Find where the given text appears and provide that cell's center as (X, Y) coordinate. 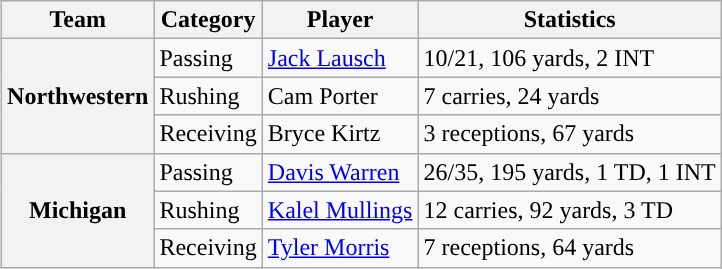
Michigan (78, 210)
Davis Warren (340, 172)
Bryce Kirtz (340, 134)
7 receptions, 64 yards (570, 248)
7 carries, 24 yards (570, 96)
26/35, 195 yards, 1 TD, 1 INT (570, 172)
Statistics (570, 20)
Kalel Mullings (340, 210)
Category (208, 20)
Tyler Morris (340, 248)
10/21, 106 yards, 2 INT (570, 58)
Player (340, 20)
Team (78, 20)
3 receptions, 67 yards (570, 134)
Northwestern (78, 96)
Cam Porter (340, 96)
12 carries, 92 yards, 3 TD (570, 210)
Jack Lausch (340, 58)
